Capture the cell that displays the provided text and extract its (x, y) central coordinate. 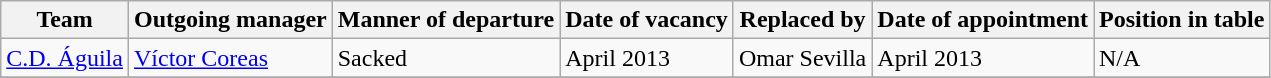
Replaced by (802, 20)
Manner of departure (446, 20)
Date of vacancy (647, 20)
Víctor Coreas (230, 58)
N/A (1182, 58)
C.D. Águila (65, 58)
Sacked (446, 58)
Outgoing manager (230, 20)
Team (65, 20)
Omar Sevilla (802, 58)
Date of appointment (983, 20)
Position in table (1182, 20)
